From the cell containing the given text, extract its center point as (x, y) coordinate. 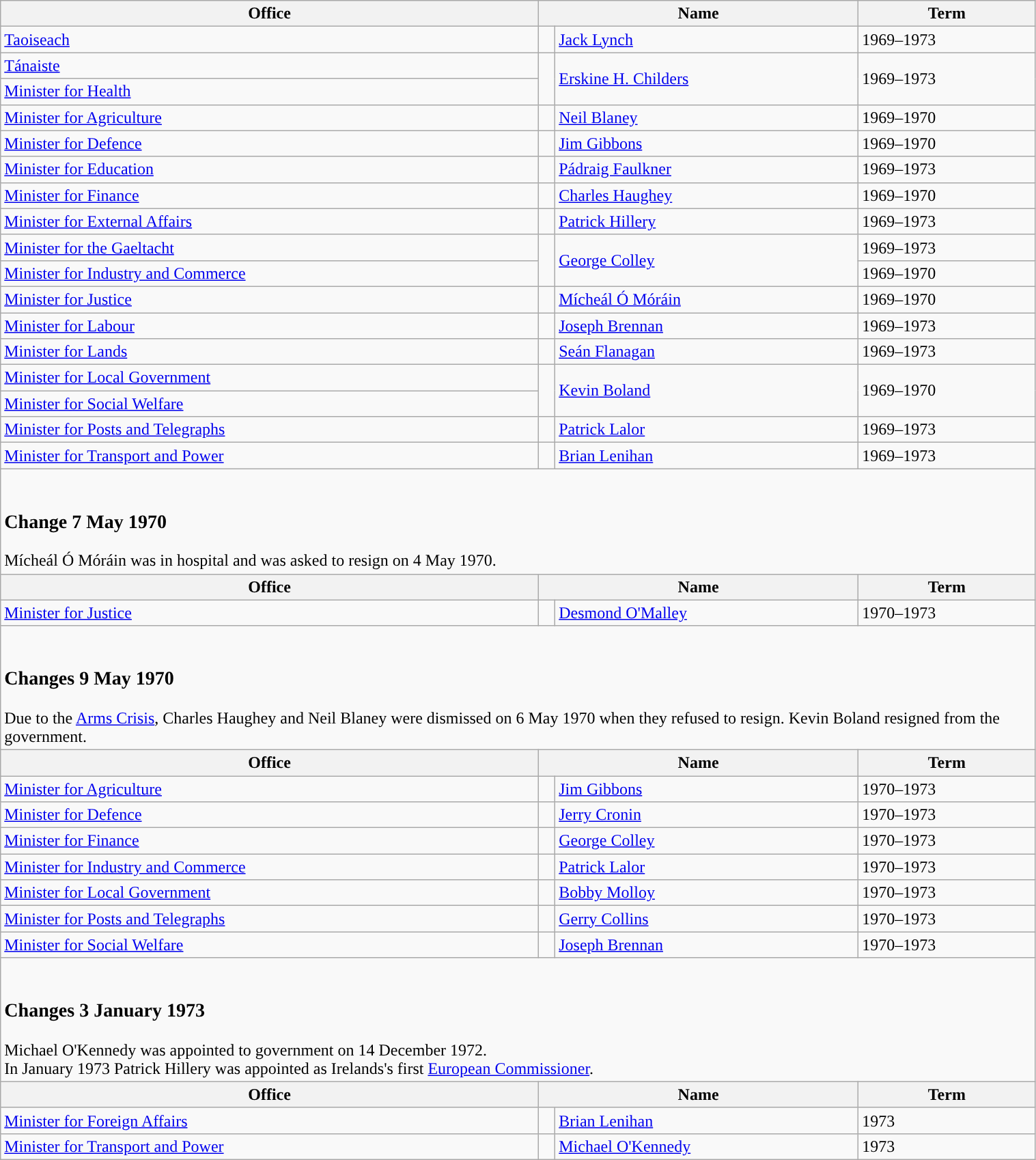
Erskine H. Childers (707, 79)
Patrick Hillery (707, 221)
Jerry Cronin (707, 815)
Jack Lynch (707, 40)
Minister for Foreign Affairs (270, 1120)
Change 7 May 1970Mícheál Ó Móráin was in hospital and was asked to resign on 4 May 1970. (518, 521)
Neil Blaney (707, 118)
Minister for Lands (270, 352)
Michael O'Kennedy (707, 1146)
Minister for Education (270, 169)
Desmond O'Malley (707, 613)
Gerry Collins (707, 919)
Seán Flanagan (707, 352)
Charles Haughey (707, 195)
Pádraig Faulkner (707, 169)
Minister for Health (270, 92)
Tánaiste (270, 66)
Mícheál Ó Móráin (707, 299)
Minister for the Gaeltacht (270, 247)
Minister for External Affairs (270, 221)
Minister for Labour (270, 326)
Bobby Molloy (707, 893)
Kevin Boland (707, 391)
Taoiseach (270, 40)
